From the cell containing the given text, extract its center point as (x, y) coordinate. 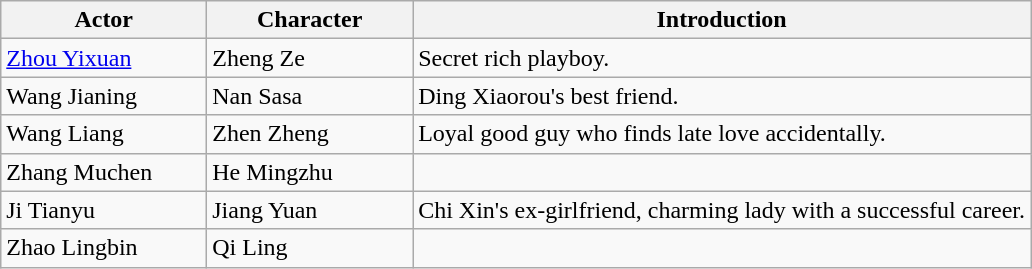
Secret rich playboy. (722, 58)
Zhao Lingbin (104, 248)
Jiang Yuan (310, 210)
Zhen Zheng (310, 134)
He Mingzhu (310, 172)
Ding Xiaorou's best friend. (722, 96)
Chi Xin's ex-girlfriend, charming lady with a successful career. (722, 210)
Zhou Yixuan (104, 58)
Loyal good guy who finds late love accidentally. (722, 134)
Wang Jianing (104, 96)
Zhang Muchen (104, 172)
Nan Sasa (310, 96)
Character (310, 20)
Qi Ling (310, 248)
Actor (104, 20)
Wang Liang (104, 134)
Ji Tianyu (104, 210)
Introduction (722, 20)
Zheng Ze (310, 58)
